Return the [x, y] coordinate for the center point of the cell that contains the specified text.  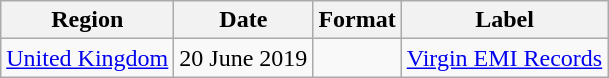
United Kingdom [88, 58]
Date [244, 20]
Label [504, 20]
Format [357, 20]
20 June 2019 [244, 58]
Virgin EMI Records [504, 58]
Region [88, 20]
